Extract the (x, y) coordinate from the center of the cell holding the provided text.  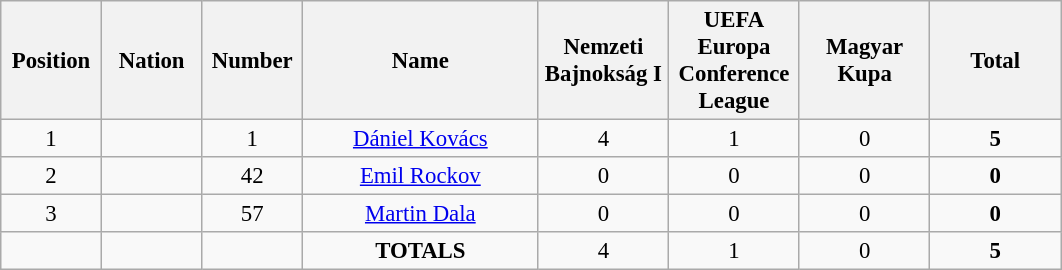
42 (252, 176)
Position (52, 60)
Magyar Kupa (864, 60)
TOTALS (421, 251)
UEFA Europa Conference League (734, 60)
2 (52, 176)
Emil Rockov (421, 176)
3 (52, 214)
57 (252, 214)
Name (421, 60)
Nemzeti Bajnokság I (604, 60)
Nation (152, 60)
Number (252, 60)
Martin Dala (421, 214)
Total (996, 60)
Dániel Kovács (421, 139)
